Output the [X, Y] coordinate of the center of the cell containing the given text.  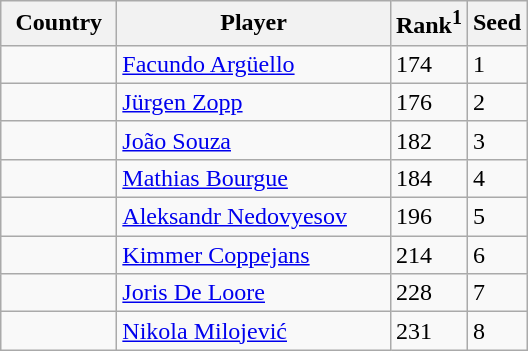
228 [428, 293]
2 [496, 102]
182 [428, 140]
Country [59, 24]
8 [496, 331]
214 [428, 255]
Kimmer Coppejans [254, 255]
Facundo Argüello [254, 64]
Joris De Loore [254, 293]
196 [428, 217]
Mathias Bourgue [254, 178]
176 [428, 102]
3 [496, 140]
231 [428, 331]
Seed [496, 24]
Rank1 [428, 24]
174 [428, 64]
Jürgen Zopp [254, 102]
1 [496, 64]
Player [254, 24]
184 [428, 178]
5 [496, 217]
4 [496, 178]
Nikola Milojević [254, 331]
6 [496, 255]
7 [496, 293]
Aleksandr Nedovyesov [254, 217]
João Souza [254, 140]
